Pinpoint the cell where the given text exists, returning its (X, Y) midpoint coordinate. 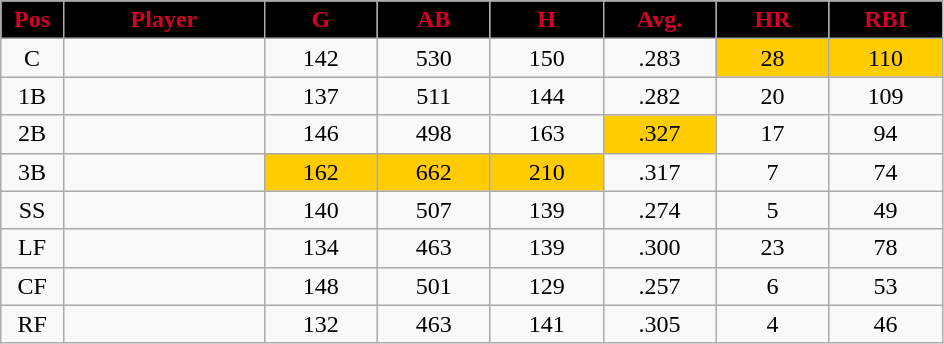
507 (434, 210)
.274 (660, 210)
5 (772, 210)
74 (886, 172)
RBI (886, 20)
134 (320, 248)
498 (434, 134)
.282 (660, 96)
.305 (660, 324)
Avg. (660, 20)
140 (320, 210)
3B (32, 172)
1B (32, 96)
137 (320, 96)
C (32, 58)
662 (434, 172)
SS (32, 210)
HR (772, 20)
.327 (660, 134)
109 (886, 96)
28 (772, 58)
Player (164, 20)
53 (886, 286)
6 (772, 286)
.300 (660, 248)
4 (772, 324)
RF (32, 324)
CF (32, 286)
142 (320, 58)
AB (434, 20)
146 (320, 134)
2B (32, 134)
162 (320, 172)
LF (32, 248)
.317 (660, 172)
132 (320, 324)
141 (546, 324)
Pos (32, 20)
G (320, 20)
.283 (660, 58)
.257 (660, 286)
511 (434, 96)
23 (772, 248)
501 (434, 286)
78 (886, 248)
94 (886, 134)
210 (546, 172)
17 (772, 134)
150 (546, 58)
163 (546, 134)
129 (546, 286)
7 (772, 172)
20 (772, 96)
144 (546, 96)
49 (886, 210)
46 (886, 324)
148 (320, 286)
530 (434, 58)
H (546, 20)
110 (886, 58)
